Scan for the cell matching the given text and deliver its (x, y) coordinate at center. 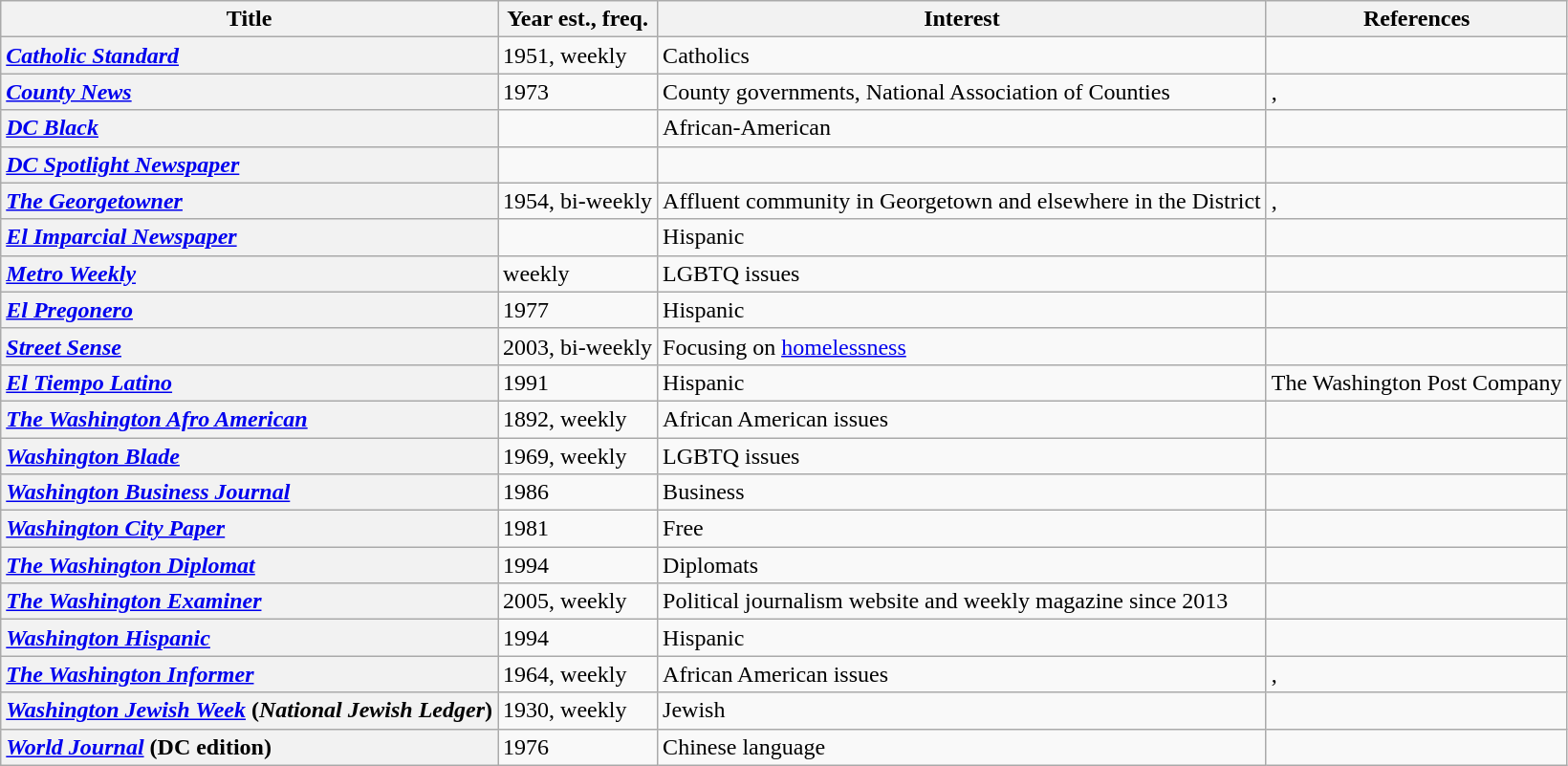
Diplomats (962, 565)
DC Black (250, 128)
1973 (577, 92)
Free (962, 529)
Title (250, 19)
2005, weekly (577, 602)
1981 (577, 529)
Political journalism website and weekly magazine since 2013 (962, 602)
Washington Hispanic (250, 638)
Jewish (962, 711)
Chinese language (962, 747)
Catholic Standard (250, 55)
El Imparcial Newspaper (250, 237)
The Washington Diplomat (250, 565)
The Washington Examiner (250, 602)
County governments, National Association of Counties (962, 92)
El Tiempo Latino (250, 383)
Affluent community in Georgetown and elsewhere in the District (962, 201)
DC Spotlight Newspaper (250, 164)
Washington Business Journal (250, 492)
1977 (577, 310)
World Journal (DC edition) (250, 747)
Catholics (962, 55)
1930, weekly (577, 711)
Focusing on homelessness (962, 346)
Business (962, 492)
References (1417, 19)
1964, weekly (577, 674)
1892, weekly (577, 419)
The Washington Afro American (250, 419)
1986 (577, 492)
weekly (577, 274)
1991 (577, 383)
Washington City Paper (250, 529)
Washington Blade (250, 456)
Washington Jewish Week (National Jewish Ledger) (250, 711)
The Georgetowner (250, 201)
Interest (962, 19)
The Washington Informer (250, 674)
Metro Weekly (250, 274)
1951, weekly (577, 55)
African-American (962, 128)
Street Sense (250, 346)
El Pregonero (250, 310)
County News (250, 92)
The Washington Post Company (1417, 383)
1954, bi-weekly (577, 201)
2003, bi-weekly (577, 346)
1969, weekly (577, 456)
Year est., freq. (577, 19)
1976 (577, 747)
